Pinpoint the cell where the given text exists, returning its [x, y] midpoint coordinate. 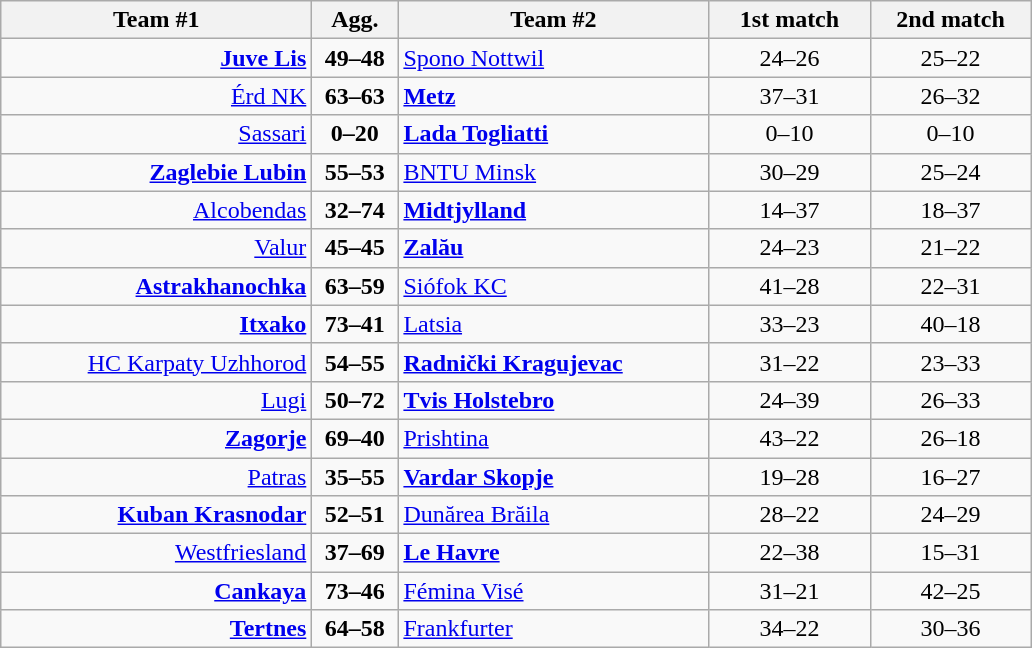
45–45 [355, 248]
Metz [554, 96]
37–69 [355, 553]
Midtjylland [554, 210]
Spono Nottwil [554, 58]
32–74 [355, 210]
22–31 [950, 286]
28–22 [790, 515]
23–33 [950, 362]
Dunărea Brăila [554, 515]
43–22 [790, 438]
26–33 [950, 400]
Lugi [156, 400]
Patras [156, 477]
Zagorje [156, 438]
Astrakhanochka [156, 286]
16–27 [950, 477]
24–29 [950, 515]
Zaglebie Lubin [156, 172]
2nd match [950, 20]
64–58 [355, 629]
Juve Lis [156, 58]
1st match [790, 20]
Westfriesland [156, 553]
Le Havre [554, 553]
HC Karpaty Uzhhorod [156, 362]
14–37 [790, 210]
35–55 [355, 477]
Zalău [554, 248]
BNTU Minsk [554, 172]
24–23 [790, 248]
Tertnes [156, 629]
55–53 [355, 172]
Kuban Krasnodar [156, 515]
Latsia [554, 324]
69–40 [355, 438]
54–55 [355, 362]
42–25 [950, 591]
52–51 [355, 515]
Sassari [156, 134]
31–21 [790, 591]
Fémina Visé [554, 591]
33–23 [790, 324]
26–32 [950, 96]
Alcobendas [156, 210]
Frankfurter [554, 629]
Érd NK [156, 96]
Valur [156, 248]
40–18 [950, 324]
24–26 [790, 58]
Siófok KC [554, 286]
Cankaya [156, 591]
25–22 [950, 58]
41–28 [790, 286]
Team #1 [156, 20]
49–48 [355, 58]
Radnički Kragujevac [554, 362]
15–31 [950, 553]
30–29 [790, 172]
31–22 [790, 362]
Itxako [156, 324]
24–39 [790, 400]
63–59 [355, 286]
21–22 [950, 248]
Team #2 [554, 20]
73–41 [355, 324]
30–36 [950, 629]
Tvis Holstebro [554, 400]
18–37 [950, 210]
22–38 [790, 553]
34–22 [790, 629]
63–63 [355, 96]
0–20 [355, 134]
Lada Togliatti [554, 134]
50–72 [355, 400]
26–18 [950, 438]
37–31 [790, 96]
Agg. [355, 20]
73–46 [355, 591]
Prishtina [554, 438]
25–24 [950, 172]
Vardar Skopje [554, 477]
19–28 [790, 477]
